Identify which cell holds the provided text, then report its (x, y) central coordinate. 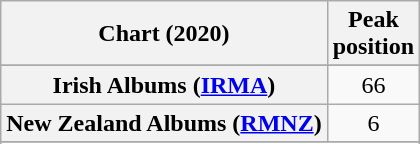
Peakposition (373, 34)
New Zealand Albums (RMNZ) (164, 123)
6 (373, 123)
Irish Albums (IRMA) (164, 85)
Chart (2020) (164, 34)
66 (373, 85)
